For the text-containing cell, return its midpoint in (X, Y) coordinate format. 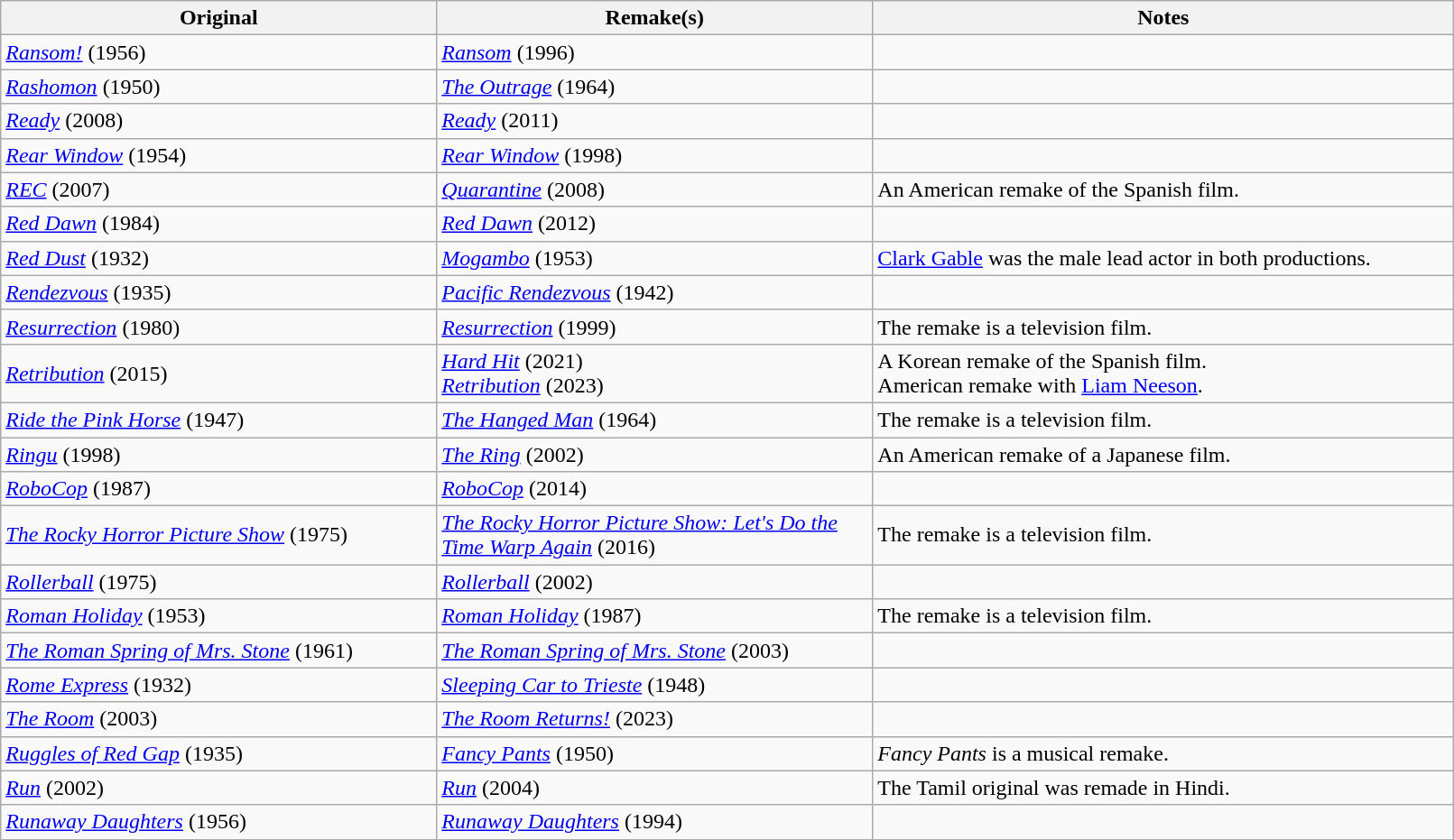
Ride the Pink Horse (1947) (218, 420)
Hard Hit (2021) Retribution (2023) (655, 374)
Ringu (1998) (218, 454)
Pacific Rendezvous (1942) (655, 292)
Original (218, 18)
Run (2004) (655, 788)
Ransom! (1956) (218, 52)
The Hanged Man (1964) (655, 420)
Runaway Daughters (1994) (655, 822)
Ransom (1996) (655, 52)
REC (2007) (218, 189)
Sleeping Car to Trieste (1948) (655, 685)
Quarantine (2008) (655, 189)
Fancy Pants (1950) (655, 753)
The Rocky Horror Picture Show (1975) (218, 536)
Notes (1163, 18)
A Korean remake of the Spanish film. American remake with Liam Neeson. (1163, 374)
Rashomon (1950) (218, 87)
Roman Holiday (1987) (655, 616)
The Ring (2002) (655, 454)
Ready (2011) (655, 121)
An American remake of a Japanese film. (1163, 454)
Rollerball (1975) (218, 582)
Ruggles of Red Gap (1935) (218, 753)
The Rocky Horror Picture Show: Let's Do the Time Warp Again (2016) (655, 536)
The Tamil original was remade in Hindi. (1163, 788)
Rome Express (1932) (218, 685)
Fancy Pants is a musical remake. (1163, 753)
Rollerball (2002) (655, 582)
Run (2002) (218, 788)
The Roman Spring of Mrs. Stone (1961) (218, 651)
Rear Window (1998) (655, 155)
An American remake of the Spanish film. (1163, 189)
The Outrage (1964) (655, 87)
Red Dawn (2012) (655, 224)
Retribution (2015) (218, 374)
The Room Returns! (2023) (655, 719)
Mogambo (1953) (655, 258)
The Room (2003) (218, 719)
Rear Window (1954) (218, 155)
Runaway Daughters (1956) (218, 822)
The Roman Spring of Mrs. Stone (2003) (655, 651)
Rendezvous (1935) (218, 292)
Remake(s) (655, 18)
Roman Holiday (1953) (218, 616)
RoboCop (1987) (218, 489)
Red Dawn (1984) (218, 224)
RoboCop (2014) (655, 489)
Red Dust (1932) (218, 258)
Resurrection (1980) (218, 327)
Resurrection (1999) (655, 327)
Clark Gable was the male lead actor in both productions. (1163, 258)
Ready (2008) (218, 121)
